Locate the cell with the specified text and output its [x, y] center coordinate. 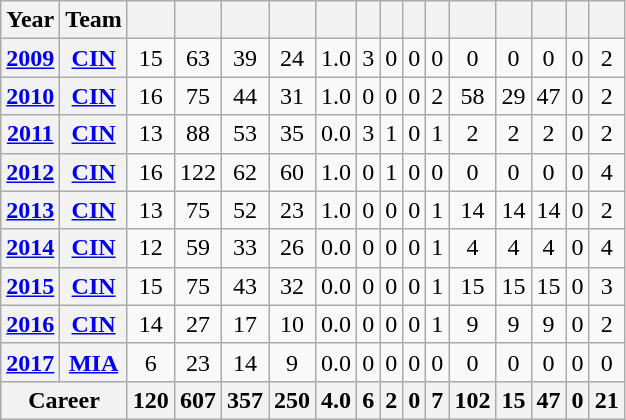
27 [198, 324]
607 [198, 400]
62 [244, 172]
12 [150, 248]
24 [292, 58]
59 [198, 248]
10 [292, 324]
2012 [30, 172]
2013 [30, 210]
60 [292, 172]
Year [30, 20]
2017 [30, 362]
53 [244, 134]
2011 [30, 134]
122 [198, 172]
2016 [30, 324]
43 [244, 286]
44 [244, 96]
32 [292, 286]
2010 [30, 96]
4.0 [336, 400]
33 [244, 248]
35 [292, 134]
2015 [30, 286]
52 [244, 210]
2014 [30, 248]
Team [94, 20]
88 [198, 134]
58 [472, 96]
102 [472, 400]
7 [438, 400]
Career [64, 400]
29 [514, 96]
357 [244, 400]
26 [292, 248]
250 [292, 400]
MIA [94, 362]
17 [244, 324]
31 [292, 96]
120 [150, 400]
21 [606, 400]
39 [244, 58]
2009 [30, 58]
63 [198, 58]
